Return the [x, y] coordinate for the center point of the cell that contains the specified text.  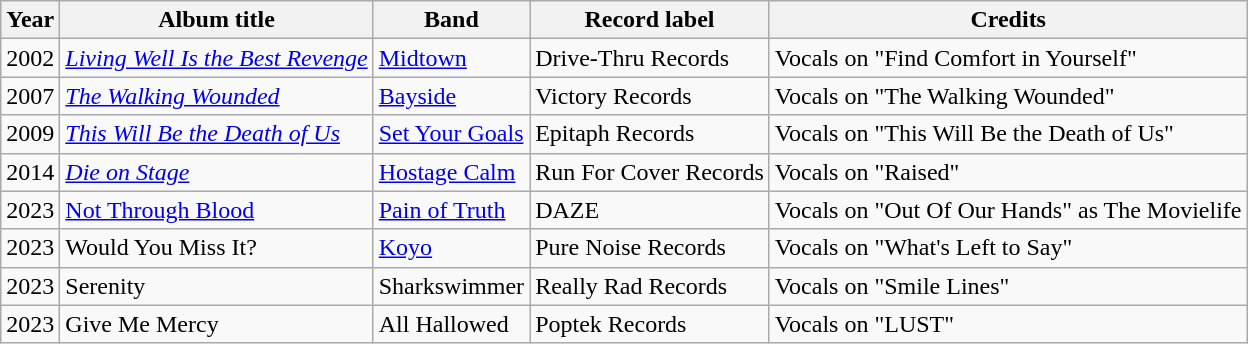
This Will Be the Death of Us [216, 134]
Run For Cover Records [650, 172]
All Hallowed [451, 324]
2002 [30, 58]
Koyo [451, 248]
Epitaph Records [650, 134]
Vocals on "LUST" [1008, 324]
2007 [30, 96]
Vocals on "Out Of Our Hands" as The Movielife [1008, 210]
Living Well Is the Best Revenge [216, 58]
The Walking Wounded [216, 96]
Album title [216, 20]
2014 [30, 172]
Serenity [216, 286]
Not Through Blood [216, 210]
Set Your Goals [451, 134]
2009 [30, 134]
Give Me Mercy [216, 324]
Die on Stage [216, 172]
Pain of Truth [451, 210]
Band [451, 20]
Poptek Records [650, 324]
Sharkswimmer [451, 286]
Vocals on "This Will Be the Death of Us" [1008, 134]
Year [30, 20]
Vocals on "Smile Lines" [1008, 286]
Vocals on "The Walking Wounded" [1008, 96]
Drive-Thru Records [650, 58]
Vocals on "What's Left to Say" [1008, 248]
Would You Miss It? [216, 248]
Record label [650, 20]
Really Rad Records [650, 286]
Bayside [451, 96]
Victory Records [650, 96]
Pure Noise Records [650, 248]
Midtown [451, 58]
Vocals on "Raised" [1008, 172]
Credits [1008, 20]
Hostage Calm [451, 172]
DAZE [650, 210]
Vocals on "Find Comfort in Yourself" [1008, 58]
